Search for the cell housing the specified text and yield its [X, Y] center coordinate. 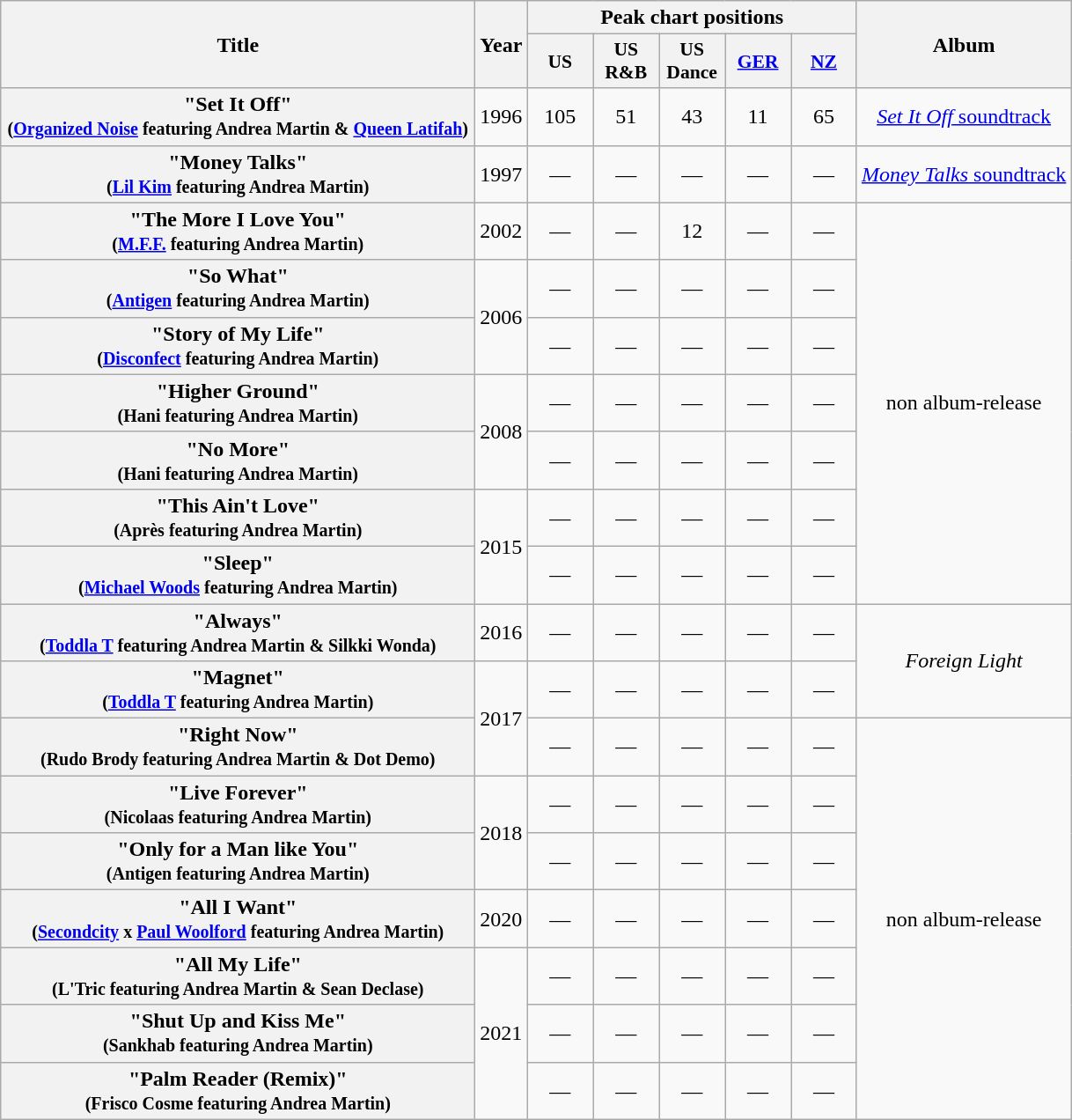
"Live Forever" (Nicolaas featuring Andrea Martin) [238, 805]
"So What" (Antigen featuring Andrea Martin) [238, 289]
"Palm Reader (Remix)" (Frisco Cosme featuring Andrea Martin) [238, 1090]
US [560, 62]
Album [963, 44]
2008 [502, 431]
Title [238, 44]
2017 [502, 718]
"Always" (Toddla T featuring Andrea Martin & Silkki Wonda) [238, 632]
"Money Talks" (Lil Kim featuring Andrea Martin) [238, 174]
65 [824, 116]
105 [560, 116]
51 [627, 116]
"Only for a Man like You" (Antigen featuring Andrea Martin) [238, 861]
"Story of My Life" (Disconfect featuring Andrea Martin) [238, 345]
2020 [502, 919]
"No More" (Hani featuring Andrea Martin) [238, 460]
2021 [502, 1034]
US Dance [692, 62]
2015 [502, 546]
Foreign Light [963, 661]
"All My Life" (L'Tric featuring Andrea Martin & Sean Declase) [238, 976]
"Set It Off" (Organized Noise featuring Andrea Martin & Queen Latifah) [238, 116]
"Right Now" (Rudo Brody featuring Andrea Martin & Dot Demo) [238, 747]
"Sleep" (Michael Woods featuring Andrea Martin) [238, 574]
1996 [502, 116]
1997 [502, 174]
2016 [502, 632]
GER [759, 62]
43 [692, 116]
"This Ain't Love" (Après featuring Andrea Martin) [238, 518]
"The More I Love You" (M.F.F. featuring Andrea Martin) [238, 231]
"Shut Up and Kiss Me" (Sankhab featuring Andrea Martin) [238, 1034]
NZ [824, 62]
Year [502, 44]
US R&B [627, 62]
"Higher Ground" (Hani featuring Andrea Martin) [238, 403]
Peak chart positions [692, 18]
Set It Off soundtrack [963, 116]
"Magnet" (Toddla T featuring Andrea Martin) [238, 690]
2018 [502, 833]
2002 [502, 231]
Money Talks soundtrack [963, 174]
2006 [502, 317]
11 [759, 116]
"All I Want" (Secondcity x Paul Woolford featuring Andrea Martin) [238, 919]
12 [692, 231]
